Search for the cell housing the specified text and yield its (x, y) center coordinate. 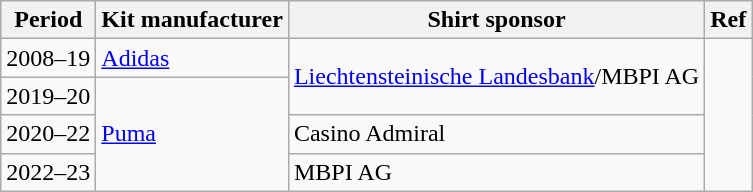
Ref (728, 20)
Puma (192, 134)
Casino Admiral (496, 134)
Period (48, 20)
Adidas (192, 58)
2020–22 (48, 134)
Liechtensteinische Landesbank/MBPI AG (496, 77)
Shirt sponsor (496, 20)
MBPI AG (496, 172)
2008–19 (48, 58)
2022–23 (48, 172)
Kit manufacturer (192, 20)
2019–20 (48, 96)
